Determine the (X, Y) coordinate at the center of the cell enclosing the given text.  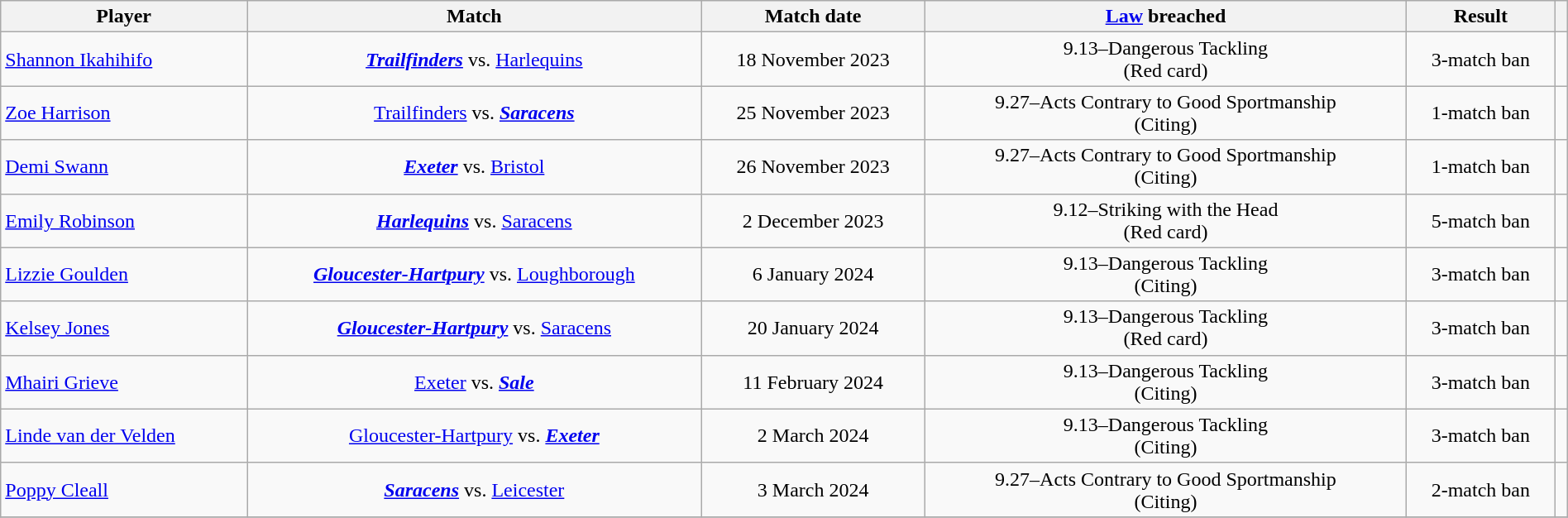
11 February 2024 (813, 382)
2 March 2024 (813, 435)
20 January 2024 (813, 328)
25 November 2023 (813, 113)
2 December 2023 (813, 220)
3 March 2024 (813, 490)
Gloucester-Hartpury vs. Loughborough (475, 275)
Demi Swann (124, 167)
Match date (813, 17)
Trailfinders vs. Harlequins (475, 60)
Result (1480, 17)
5-match ban (1480, 220)
Player (124, 17)
Exeter vs. Bristol (475, 167)
Gloucester-Hartpury vs. Saracens (475, 328)
26 November 2023 (813, 167)
Shannon Ikahihifo (124, 60)
Kelsey Jones (124, 328)
Exeter vs. Sale (475, 382)
Zoe Harrison (124, 113)
Poppy Cleall (124, 490)
9.12–Striking with the Head(Red card) (1166, 220)
18 November 2023 (813, 60)
Trailfinders vs. Saracens (475, 113)
Emily Robinson (124, 220)
2-match ban (1480, 490)
Linde van der Velden (124, 435)
6 January 2024 (813, 275)
Match (475, 17)
Law breached (1166, 17)
Saracens vs. Leicester (475, 490)
Mhairi Grieve (124, 382)
Lizzie Goulden (124, 275)
Harlequins vs. Saracens (475, 220)
Gloucester-Hartpury vs. Exeter (475, 435)
